From the cell containing the given text, extract its center point as (x, y) coordinate. 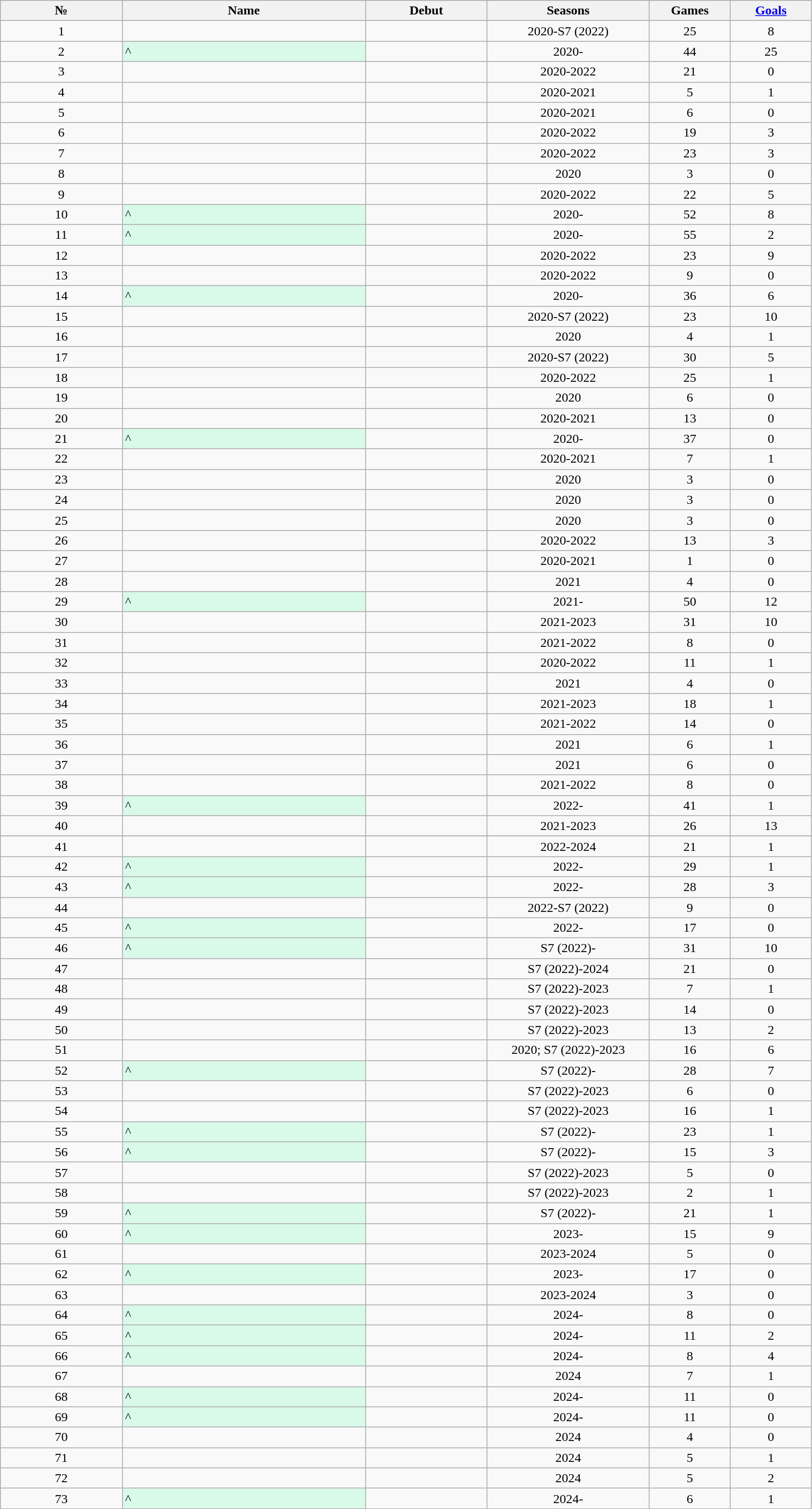
39 (61, 805)
27 (61, 561)
67 (61, 1376)
Seasons (568, 11)
№ (61, 11)
60 (61, 1233)
65 (61, 1336)
2022-S7 (2022) (568, 908)
S7 (2022)-2024 (568, 969)
2022-2024 (568, 846)
38 (61, 785)
54 (61, 1111)
59 (61, 1213)
Games (690, 11)
57 (61, 1172)
24 (61, 500)
70 (61, 1437)
66 (61, 1356)
34 (61, 704)
56 (61, 1152)
73 (61, 1498)
20 (61, 418)
35 (61, 724)
69 (61, 1417)
63 (61, 1295)
2021- (568, 602)
32 (61, 663)
Debut (426, 11)
47 (61, 969)
58 (61, 1193)
Goals (771, 11)
48 (61, 989)
40 (61, 826)
46 (61, 948)
53 (61, 1091)
61 (61, 1254)
45 (61, 928)
51 (61, 1050)
2020; S7 (2022)-2023 (568, 1050)
64 (61, 1315)
49 (61, 1009)
Name (244, 11)
42 (61, 866)
72 (61, 1478)
43 (61, 887)
33 (61, 683)
68 (61, 1397)
62 (61, 1274)
71 (61, 1458)
